Return the (x, y) coordinate for the center point of the cell that contains the specified text.  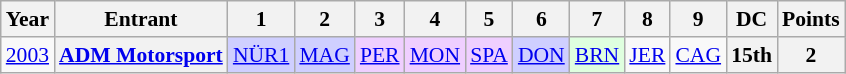
15th (752, 55)
MON (436, 55)
CAG (698, 55)
4 (436, 19)
3 (380, 19)
ADM Motorsport (141, 55)
6 (542, 19)
1 (262, 19)
DC (752, 19)
Points (811, 19)
5 (489, 19)
JER (647, 55)
DON (542, 55)
SPA (489, 55)
BRN (598, 55)
8 (647, 19)
2003 (28, 55)
7 (598, 19)
NÜR1 (262, 55)
MAG (324, 55)
Entrant (141, 19)
9 (698, 19)
Year (28, 19)
PER (380, 55)
